Scan for the cell matching the given text and deliver its (X, Y) coordinate at center. 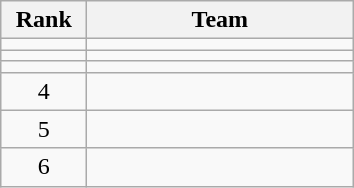
Rank (44, 20)
Team (220, 20)
5 (44, 129)
6 (44, 167)
4 (44, 91)
